Scan for the cell matching the given text and deliver its (x, y) coordinate at center. 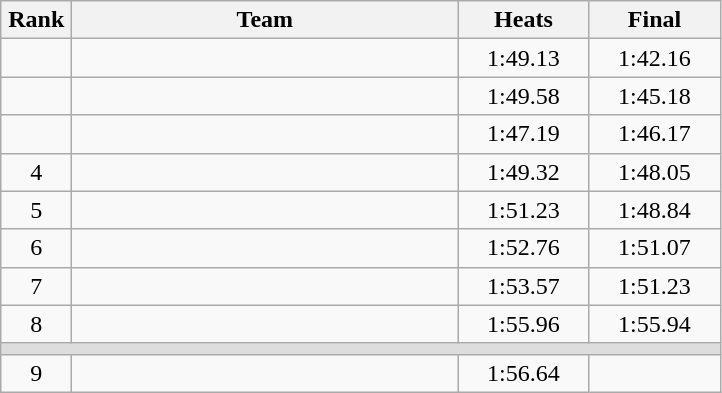
1:52.76 (524, 248)
1:56.64 (524, 373)
1:45.18 (654, 96)
1:48.05 (654, 172)
1:48.84 (654, 210)
1:47.19 (524, 134)
Final (654, 20)
6 (36, 248)
1:51.07 (654, 248)
4 (36, 172)
1:55.94 (654, 324)
8 (36, 324)
5 (36, 210)
1:49.32 (524, 172)
1:49.58 (524, 96)
1:55.96 (524, 324)
7 (36, 286)
Heats (524, 20)
1:53.57 (524, 286)
1:46.17 (654, 134)
Team (265, 20)
Rank (36, 20)
1:42.16 (654, 58)
1:49.13 (524, 58)
9 (36, 373)
